Capture the cell that displays the provided text and extract its (x, y) central coordinate. 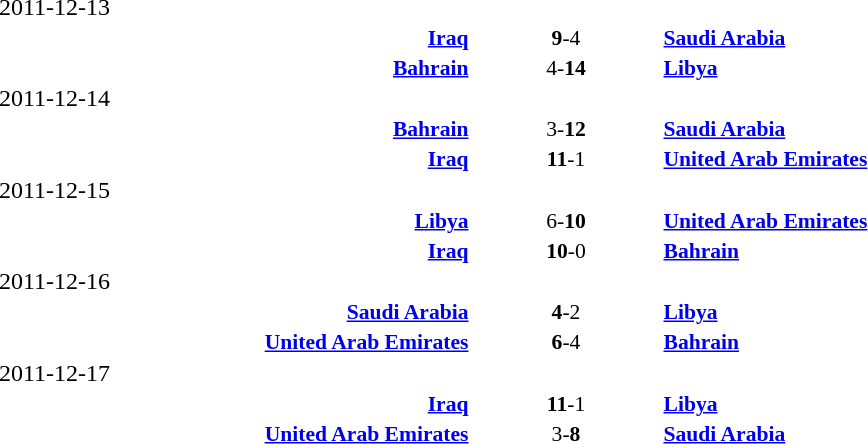
3-12 (566, 129)
4-14 (566, 68)
6-10 (566, 220)
9-4 (566, 38)
6-4 (566, 342)
4-2 (566, 312)
10-0 (566, 250)
